Output the (X, Y) coordinate of the center of the cell containing the given text.  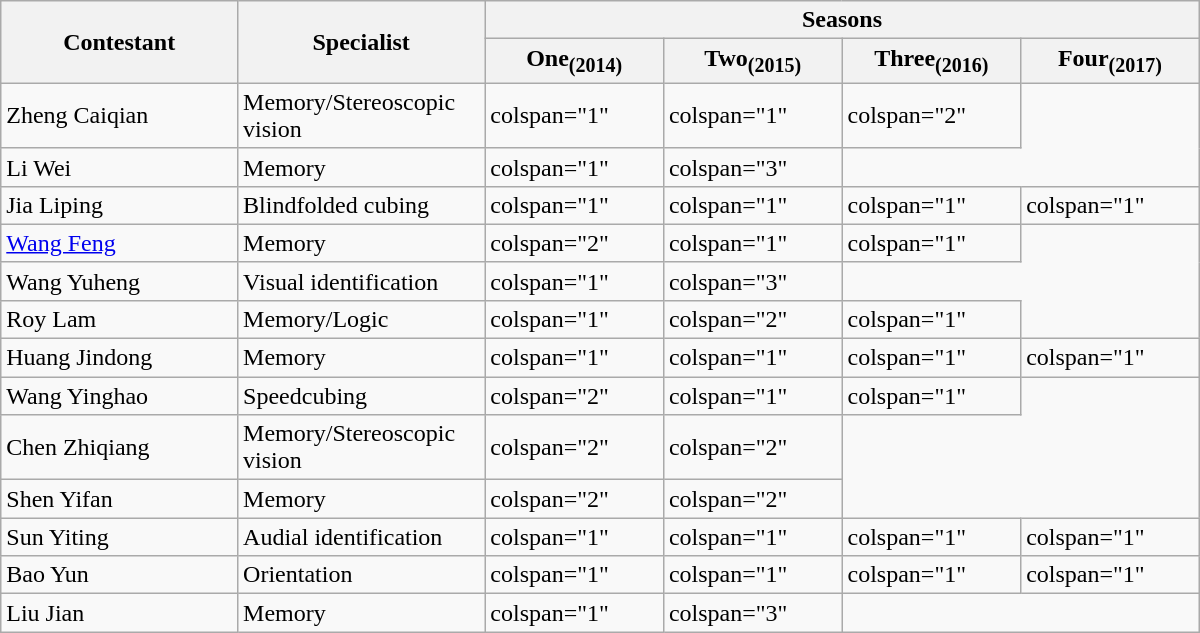
Li Wei (120, 167)
Roy Lam (120, 319)
Sun Yiting (120, 537)
Audial identification (362, 537)
Shen Yifan (120, 499)
Zheng Caiqian (120, 116)
Four(2017) (1110, 61)
Memory/Logic (362, 319)
Specialist (362, 42)
Bao Yun (120, 575)
Wang Feng (120, 243)
Blindfolded cubing (362, 205)
Three(2016) (932, 61)
Wang Yinghao (120, 396)
Orientation (362, 575)
Liu Jian (120, 613)
Jia Liping (120, 205)
Contestant (120, 42)
Chen Zhiqiang (120, 448)
Wang Yuheng (120, 281)
Seasons (842, 20)
Huang Jindong (120, 358)
One(2014) (574, 61)
Visual identification (362, 281)
Two(2015) (752, 61)
Speedcubing (362, 396)
